From the cell containing the given text, extract its center point as [X, Y] coordinate. 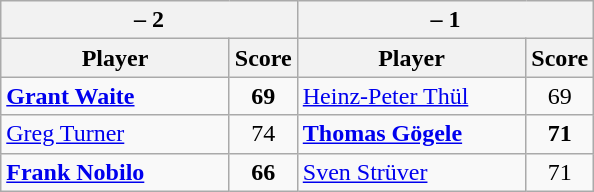
Frank Nobilo [116, 172]
Greg Turner [116, 134]
– 2 [150, 20]
66 [263, 172]
Grant Waite [116, 96]
– 1 [446, 20]
74 [263, 134]
Thomas Gögele [412, 134]
Sven Strüver [412, 172]
Heinz-Peter Thül [412, 96]
